For the text-containing cell, return its midpoint in [x, y] coordinate format. 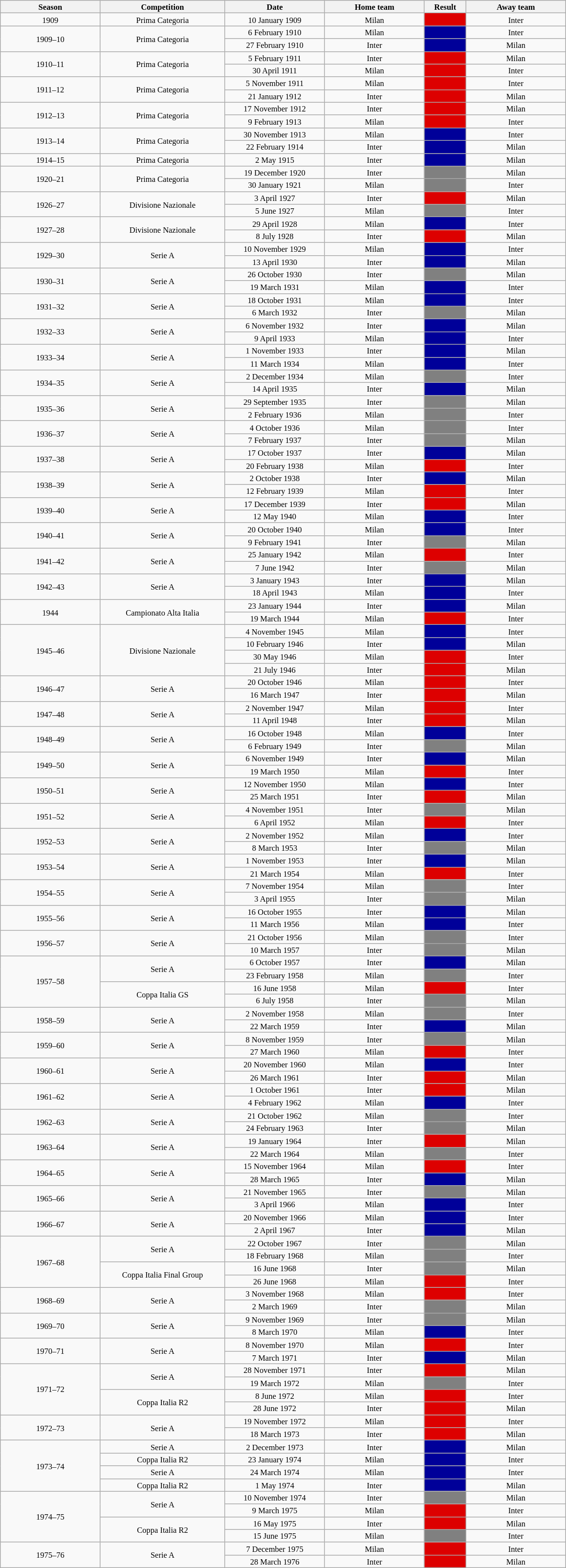
2 November 1947 [275, 707]
22 February 1914 [275, 147]
7 November 1954 [275, 886]
1947–48 [50, 714]
19 March 1972 [275, 1383]
6 April 1952 [275, 822]
21 October 1962 [275, 1115]
25 January 1942 [275, 554]
30 January 1921 [275, 185]
1955–56 [50, 918]
10 November 1929 [275, 249]
1951–52 [50, 816]
13 April 1930 [275, 262]
1 May 1974 [275, 1485]
17 November 1912 [275, 109]
1967–68 [50, 1262]
10 November 1974 [275, 1498]
8 March 1970 [275, 1332]
26 June 1968 [275, 1281]
18 March 1973 [275, 1434]
3 April 1927 [275, 198]
1946–47 [50, 688]
1956–57 [50, 943]
5 June 1927 [275, 211]
12 February 1939 [275, 491]
6 July 1958 [275, 1001]
2 December 1973 [275, 1447]
2 November 1952 [275, 835]
4 November 1945 [275, 631]
20 November 1966 [275, 1217]
1939–40 [50, 510]
23 January 1944 [275, 606]
11 April 1948 [275, 720]
8 June 1972 [275, 1396]
16 June 1958 [275, 988]
29 September 1935 [275, 402]
1912–13 [50, 115]
19 March 1950 [275, 771]
1945–46 [50, 650]
21 January 1912 [275, 96]
19 November 1972 [275, 1421]
20 February 1938 [275, 465]
1929–30 [50, 255]
1949–50 [50, 765]
Campionato Alta Italia [162, 612]
14 April 1935 [275, 389]
17 October 1937 [275, 453]
16 October 1955 [275, 911]
24 March 1974 [275, 1472]
26 October 1930 [275, 274]
9 March 1975 [275, 1510]
Home team [374, 7]
Away team [516, 7]
15 November 1964 [275, 1166]
1920–21 [50, 179]
1 November 1933 [275, 351]
17 December 1939 [275, 504]
22 March 1959 [275, 1026]
18 February 1968 [275, 1256]
2 December 1934 [275, 376]
1948–49 [50, 739]
22 March 1964 [275, 1153]
20 October 1940 [275, 529]
21 July 1946 [275, 669]
1909–10 [50, 39]
1961–62 [50, 1096]
1960–61 [50, 1071]
1910–11 [50, 64]
3 November 1968 [275, 1294]
8 March 1953 [275, 848]
2 November 1958 [275, 1014]
1959–60 [50, 1045]
1909 [50, 20]
1 November 1953 [275, 861]
1957–58 [50, 981]
Season [50, 7]
15 June 1975 [275, 1536]
Competition [162, 7]
1942–43 [50, 587]
8 July 1928 [275, 236]
1969–70 [50, 1325]
27 March 1960 [275, 1052]
30 November 1913 [275, 134]
1927–28 [50, 230]
1944 [50, 612]
6 March 1932 [275, 312]
3 January 1943 [275, 580]
12 November 1950 [275, 784]
6 October 1957 [275, 962]
28 March 1976 [275, 1561]
6 November 1932 [275, 325]
1958–59 [50, 1020]
10 March 1957 [275, 950]
1913–14 [50, 140]
16 March 1947 [275, 695]
21 October 1956 [275, 937]
16 June 1968 [275, 1268]
29 April 1928 [275, 223]
1962–63 [50, 1122]
1938–39 [50, 485]
1965–66 [50, 1198]
22 October 1967 [275, 1243]
1970–71 [50, 1351]
1932–33 [50, 331]
1911–12 [50, 89]
7 February 1937 [275, 440]
16 October 1948 [275, 733]
27 February 1910 [275, 45]
8 November 1970 [275, 1345]
1966–67 [50, 1224]
2 May 1915 [275, 160]
4 November 1951 [275, 810]
28 June 1972 [275, 1409]
10 February 1946 [275, 644]
1952–53 [50, 841]
16 May 1975 [275, 1523]
Date [275, 7]
26 March 1961 [275, 1077]
9 November 1969 [275, 1319]
1968–69 [50, 1300]
2 February 1936 [275, 415]
1964–65 [50, 1172]
10 January 1909 [275, 20]
1953–54 [50, 867]
1937–38 [50, 459]
1926–27 [50, 204]
4 October 1936 [275, 427]
1973–74 [50, 1466]
5 February 1911 [275, 58]
6 February 1949 [275, 746]
1971–72 [50, 1389]
Result [445, 7]
1963–64 [50, 1147]
23 January 1974 [275, 1459]
12 May 1940 [275, 516]
1954–55 [50, 892]
1936–37 [50, 434]
23 February 1958 [275, 975]
19 March 1931 [275, 287]
1 October 1961 [275, 1090]
9 April 1933 [275, 338]
21 November 1965 [275, 1192]
1931–32 [50, 306]
1941–42 [50, 561]
28 March 1965 [275, 1179]
24 February 1963 [275, 1128]
2 April 1967 [275, 1230]
1972–73 [50, 1428]
2 October 1938 [275, 478]
4 February 1962 [275, 1103]
9 February 1941 [275, 542]
20 October 1946 [275, 682]
18 April 1943 [275, 593]
11 March 1934 [275, 363]
9 February 1913 [275, 121]
1935–36 [50, 408]
19 January 1964 [275, 1141]
3 April 1955 [275, 899]
3 April 1966 [275, 1205]
1914–15 [50, 160]
21 March 1954 [275, 873]
19 December 1920 [275, 173]
25 March 1951 [275, 797]
1975–76 [50, 1555]
5 November 1911 [275, 83]
1934–35 [50, 383]
28 November 1971 [275, 1370]
30 April 1911 [275, 70]
1974–75 [50, 1517]
1940–41 [50, 535]
7 March 1971 [275, 1357]
2 March 1969 [275, 1306]
6 February 1910 [275, 32]
19 March 1944 [275, 618]
30 May 1946 [275, 657]
1933–34 [50, 357]
20 November 1960 [275, 1064]
6 November 1949 [275, 758]
1930–31 [50, 281]
7 June 1942 [275, 568]
18 October 1931 [275, 300]
Coppa Italia Final Group [162, 1275]
8 November 1959 [275, 1039]
7 December 1975 [275, 1548]
1950–51 [50, 791]
Coppa Italia GS [162, 994]
11 March 1956 [275, 924]
